Identify which cell holds the provided text, then report its [x, y] central coordinate. 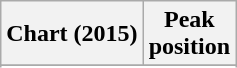
Peakposition [189, 34]
Chart (2015) [72, 34]
